Locate the cell with the specified text and output its [X, Y] center coordinate. 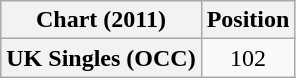
UK Singles (OCC) [101, 58]
102 [248, 58]
Chart (2011) [101, 20]
Position [248, 20]
